Search for the cell housing the specified text and yield its (X, Y) center coordinate. 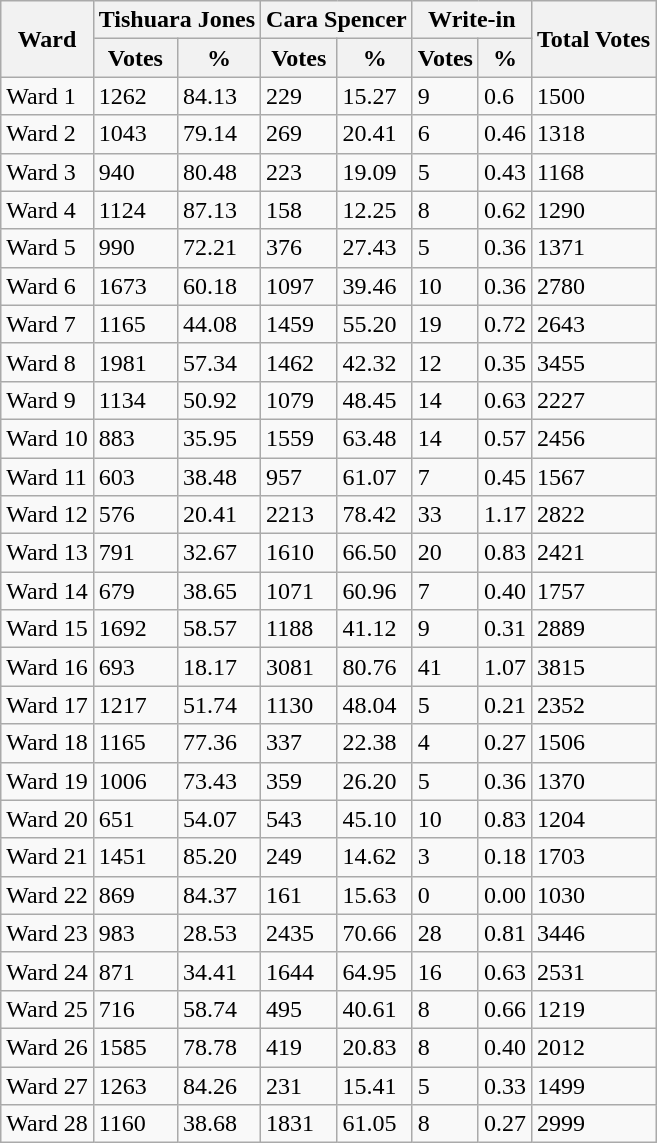
2227 (593, 400)
1030 (593, 895)
1079 (299, 400)
33 (445, 515)
223 (299, 172)
1071 (299, 591)
1134 (135, 400)
19 (445, 324)
78.78 (220, 1047)
26.20 (374, 781)
Ward 22 (47, 895)
269 (299, 134)
Ward 6 (47, 286)
161 (299, 895)
2822 (593, 515)
1673 (135, 286)
Ward 7 (47, 324)
3815 (593, 667)
14.62 (374, 857)
2421 (593, 553)
34.41 (220, 971)
19.09 (374, 172)
Ward 25 (47, 1009)
1459 (299, 324)
3446 (593, 933)
1644 (299, 971)
20.83 (374, 1047)
27.43 (374, 248)
3455 (593, 362)
158 (299, 210)
Ward 1 (47, 96)
61.07 (374, 477)
60.18 (220, 286)
693 (135, 667)
40.61 (374, 1009)
84.13 (220, 96)
2012 (593, 1047)
0.43 (504, 172)
Write-in (472, 20)
883 (135, 438)
1567 (593, 477)
Ward (47, 39)
6 (445, 134)
48.04 (374, 705)
0.31 (504, 629)
Ward 26 (47, 1047)
0.72 (504, 324)
Tishuara Jones (176, 20)
51.74 (220, 705)
57.34 (220, 362)
2889 (593, 629)
940 (135, 172)
1703 (593, 857)
54.07 (220, 819)
79.14 (220, 134)
1168 (593, 172)
18.17 (220, 667)
0.45 (504, 477)
0.81 (504, 933)
0.18 (504, 857)
1160 (135, 1124)
2352 (593, 705)
1559 (299, 438)
50.92 (220, 400)
63.48 (374, 438)
Ward 18 (47, 743)
Ward 4 (47, 210)
3081 (299, 667)
38.65 (220, 591)
1506 (593, 743)
Ward 28 (47, 1124)
Ward 21 (47, 857)
791 (135, 553)
77.36 (220, 743)
1188 (299, 629)
Ward 27 (47, 1085)
72.21 (220, 248)
70.66 (374, 933)
80.48 (220, 172)
1124 (135, 210)
2531 (593, 971)
2213 (299, 515)
87.13 (220, 210)
1451 (135, 857)
1831 (299, 1124)
1217 (135, 705)
Cara Spencer (337, 20)
58.74 (220, 1009)
1500 (593, 96)
2999 (593, 1124)
2435 (299, 933)
0.00 (504, 895)
0.57 (504, 438)
229 (299, 96)
38.68 (220, 1124)
957 (299, 477)
Ward 10 (47, 438)
Ward 20 (47, 819)
1585 (135, 1047)
48.45 (374, 400)
Ward 13 (47, 553)
359 (299, 781)
0.46 (504, 134)
249 (299, 857)
0.35 (504, 362)
0.62 (504, 210)
Ward 12 (47, 515)
15.63 (374, 895)
1130 (299, 705)
419 (299, 1047)
28 (445, 933)
42.32 (374, 362)
Ward 15 (47, 629)
38.48 (220, 477)
Total Votes (593, 39)
0 (445, 895)
603 (135, 477)
1290 (593, 210)
Ward 24 (47, 971)
2456 (593, 438)
376 (299, 248)
Ward 8 (47, 362)
871 (135, 971)
61.05 (374, 1124)
84.37 (220, 895)
20 (445, 553)
Ward 14 (47, 591)
Ward 11 (47, 477)
1499 (593, 1085)
1043 (135, 134)
Ward 9 (47, 400)
Ward 17 (47, 705)
2643 (593, 324)
231 (299, 1085)
1219 (593, 1009)
41.12 (374, 629)
4 (445, 743)
651 (135, 819)
869 (135, 895)
3 (445, 857)
1692 (135, 629)
44.08 (220, 324)
60.96 (374, 591)
39.46 (374, 286)
495 (299, 1009)
0.66 (504, 1009)
16 (445, 971)
55.20 (374, 324)
32.67 (220, 553)
15.27 (374, 96)
1757 (593, 591)
2780 (593, 286)
84.26 (220, 1085)
0.33 (504, 1085)
85.20 (220, 857)
28.53 (220, 933)
1204 (593, 819)
Ward 5 (47, 248)
Ward 3 (47, 172)
1.17 (504, 515)
12 (445, 362)
990 (135, 248)
543 (299, 819)
1318 (593, 134)
35.95 (220, 438)
1.07 (504, 667)
0.21 (504, 705)
1006 (135, 781)
Ward 16 (47, 667)
45.10 (374, 819)
66.50 (374, 553)
1981 (135, 362)
716 (135, 1009)
1610 (299, 553)
337 (299, 743)
1462 (299, 362)
1097 (299, 286)
1371 (593, 248)
78.42 (374, 515)
1370 (593, 781)
12.25 (374, 210)
1263 (135, 1085)
Ward 2 (47, 134)
Ward 19 (47, 781)
983 (135, 933)
679 (135, 591)
22.38 (374, 743)
41 (445, 667)
80.76 (374, 667)
1262 (135, 96)
0.6 (504, 96)
15.41 (374, 1085)
64.95 (374, 971)
576 (135, 515)
58.57 (220, 629)
Ward 23 (47, 933)
73.43 (220, 781)
